Capture the cell that displays the provided text and extract its [X, Y] central coordinate. 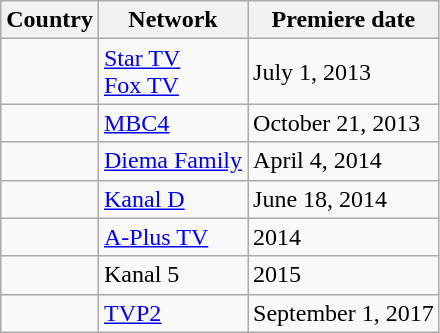
Network [172, 20]
MBC4 [172, 123]
A-Plus TV [172, 237]
April 4, 2014 [344, 161]
Star TVFox TV [172, 72]
Kanal 5 [172, 275]
2015 [344, 275]
October 21, 2013 [344, 123]
Kanal D [172, 199]
Country [50, 20]
2014 [344, 237]
July 1, 2013 [344, 72]
Premiere date [344, 20]
Diema Family [172, 161]
June 18, 2014 [344, 199]
September 1, 2017 [344, 313]
TVP2 [172, 313]
